Output the [x, y] coordinate of the center of the cell containing the given text.  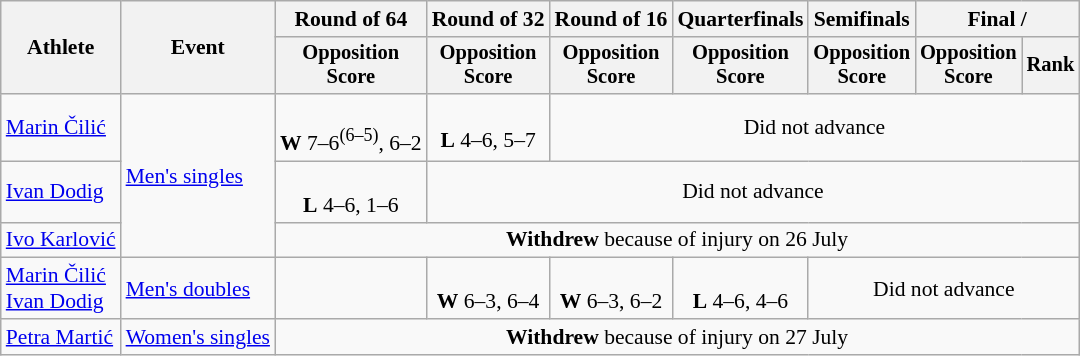
Withdrew because of injury on 27 July [677, 337]
Marin Čilić [61, 128]
Men's doubles [198, 288]
Rank [1051, 66]
Round of 64 [351, 19]
Final / [997, 19]
Athlete [61, 48]
Quarterfinals [740, 19]
W 6–3, 6–2 [612, 288]
Ivan Dodig [61, 192]
Women's singles [198, 337]
L 4–6, 5–7 [488, 128]
Ivo Karlović [61, 240]
L 4–6, 1–6 [351, 192]
Round of 32 [488, 19]
W 6–3, 6–4 [488, 288]
Semifinals [862, 19]
Men's singles [198, 176]
Marin ČilićIvan Dodig [61, 288]
Round of 16 [612, 19]
Petra Martić [61, 337]
Event [198, 48]
L 4–6, 4–6 [740, 288]
Withdrew because of injury on 26 July [677, 240]
W 7–6(6–5), 6–2 [351, 128]
